Find where the given text appears and provide that cell's center as (x, y) coordinate. 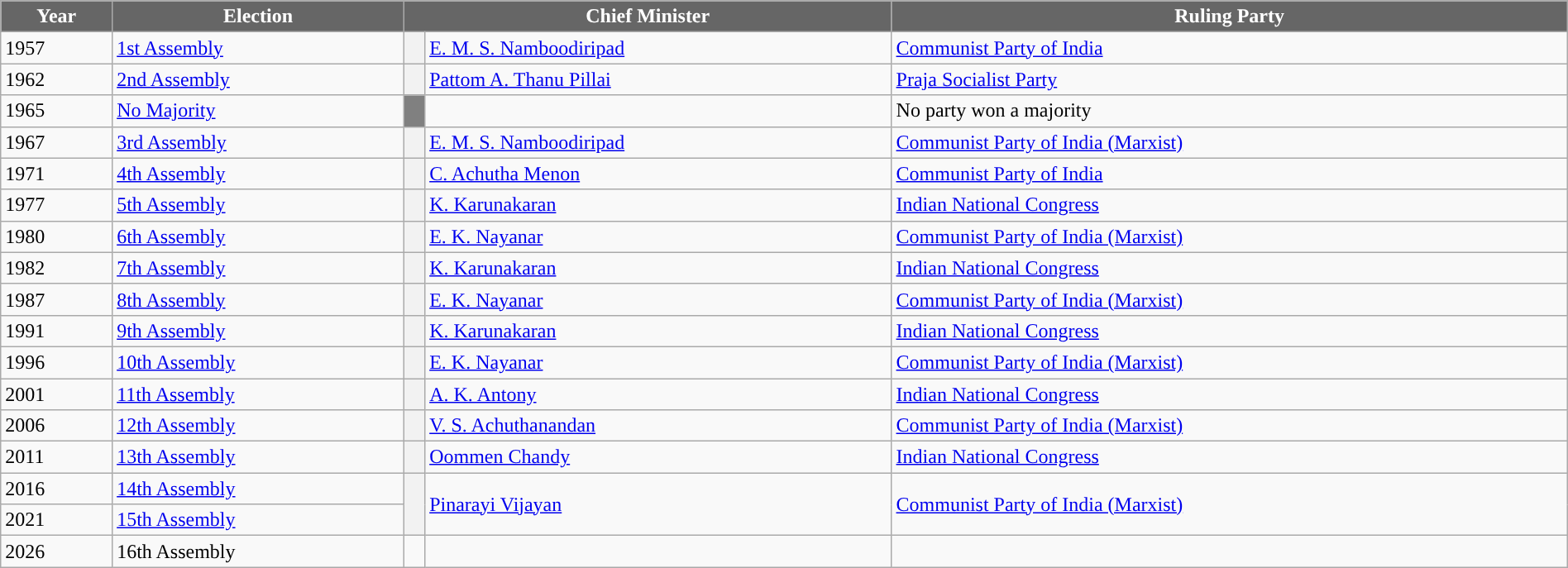
V. S. Achuthanandan (658, 426)
No party won a majority (1229, 111)
11th Assembly (258, 394)
2006 (56, 426)
1991 (56, 331)
6th Assembly (258, 236)
16th Assembly (258, 551)
14th Assembly (258, 489)
1967 (56, 142)
1st Assembly (258, 48)
4th Assembly (258, 174)
Ruling Party (1229, 17)
10th Assembly (258, 362)
A. K. Antony (658, 394)
Chief Minister (648, 17)
1977 (56, 205)
1957 (56, 48)
15th Assembly (258, 520)
5th Assembly (258, 205)
8th Assembly (258, 299)
2021 (56, 520)
1971 (56, 174)
2011 (56, 457)
2nd Assembly (258, 79)
1982 (56, 268)
3rd Assembly (258, 142)
2016 (56, 489)
9th Assembly (258, 331)
1987 (56, 299)
13th Assembly (258, 457)
Oommen Chandy (658, 457)
1980 (56, 236)
C. Achutha Menon (658, 174)
1965 (56, 111)
No Majority (258, 111)
Praja Socialist Party (1229, 79)
Election (258, 17)
Pinarayi Vijayan (658, 504)
2026 (56, 551)
12th Assembly (258, 426)
Year (56, 17)
7th Assembly (258, 268)
1996 (56, 362)
1962 (56, 79)
Pattom A. Thanu Pillai (658, 79)
2001 (56, 394)
